Capture the cell that displays the provided text and extract its [x, y] central coordinate. 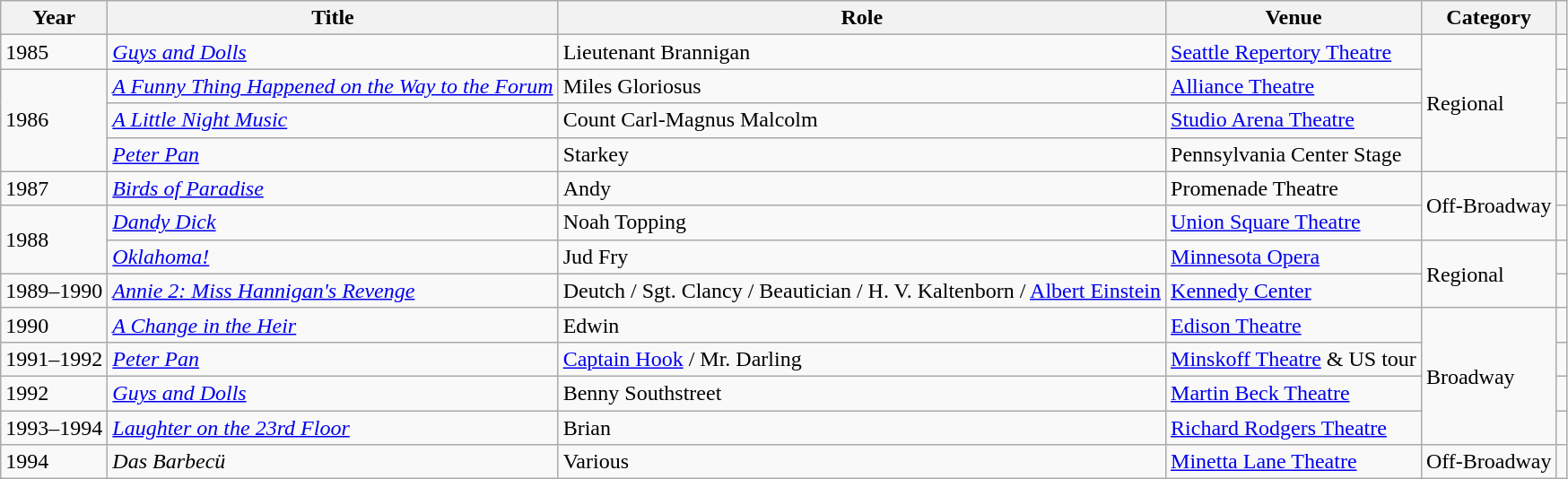
1991–1992 [54, 359]
1990 [54, 325]
Edison Theatre [1294, 325]
Edwin [861, 325]
1989–1990 [54, 291]
Captain Hook / Mr. Darling [861, 359]
Brian [861, 428]
Various [861, 462]
Seattle Repertory Theatre [1294, 52]
Noah Topping [861, 222]
Laughter on the 23rd Floor [333, 428]
Broadway [1489, 376]
Pennsylvania Center Stage [1294, 154]
Minetta Lane Theatre [1294, 462]
Annie 2: Miss Hannigan's Revenge [333, 291]
Das Barbecü [333, 462]
Miles Gloriosus [861, 86]
Year [54, 18]
Union Square Theatre [1294, 222]
Role [861, 18]
1985 [54, 52]
Minnesota Opera [1294, 257]
1987 [54, 188]
1993–1994 [54, 428]
Title [333, 18]
Kennedy Center [1294, 291]
Benny Southstreet [861, 393]
Studio Arena Theatre [1294, 120]
Venue [1294, 18]
Minskoff Theatre & US tour [1294, 359]
Lieutenant Brannigan [861, 52]
Jud Fry [861, 257]
1988 [54, 239]
A Little Night Music [333, 120]
Birds of Paradise [333, 188]
1994 [54, 462]
A Change in the Heir [333, 325]
Starkey [861, 154]
A Funny Thing Happened on the Way to the Forum [333, 86]
Promenade Theatre [1294, 188]
Oklahoma! [333, 257]
Martin Beck Theatre [1294, 393]
1992 [54, 393]
1986 [54, 120]
Richard Rodgers Theatre [1294, 428]
Deutch / Sgt. Clancy / Beautician / H. V. Kaltenborn / Albert Einstein [861, 291]
Category [1489, 18]
Andy [861, 188]
Count Carl-Magnus Malcolm [861, 120]
Dandy Dick [333, 222]
Alliance Theatre [1294, 86]
